For the text-containing cell, return its midpoint in (X, Y) coordinate format. 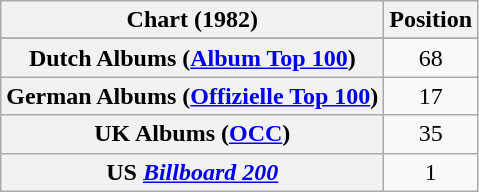
Position (431, 20)
Dutch Albums (Album Top 100) (192, 58)
68 (431, 58)
17 (431, 96)
1 (431, 172)
Chart (1982) (192, 20)
German Albums (Offizielle Top 100) (192, 96)
35 (431, 134)
UK Albums (OCC) (192, 134)
US Billboard 200 (192, 172)
